Find where the given text appears and provide that cell's center as (x, y) coordinate. 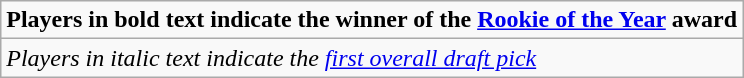
Players in italic text indicate the first overall draft pick (372, 58)
Players in bold text indicate the winner of the Rookie of the Year award (372, 20)
